Locate the cell with the specified text and output its (X, Y) center coordinate. 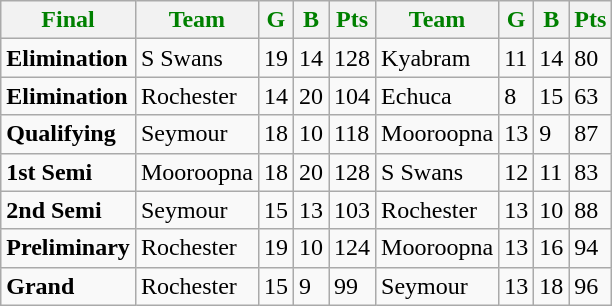
83 (590, 172)
2nd Semi (68, 210)
96 (590, 286)
Qualifying (68, 134)
63 (590, 96)
99 (352, 286)
94 (590, 248)
80 (590, 58)
1st Semi (68, 172)
Echuca (438, 96)
88 (590, 210)
16 (552, 248)
Final (68, 20)
87 (590, 134)
103 (352, 210)
Kyabram (438, 58)
Preliminary (68, 248)
124 (352, 248)
Grand (68, 286)
8 (516, 96)
118 (352, 134)
104 (352, 96)
12 (516, 172)
